Capture the cell that displays the provided text and extract its (X, Y) central coordinate. 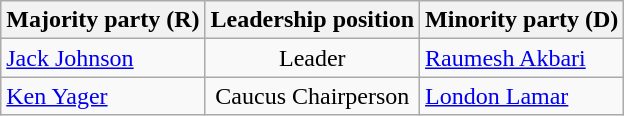
Majority party (R) (103, 20)
Ken Yager (103, 96)
Leadership position (312, 20)
Leader (312, 58)
Raumesh Akbari (522, 58)
London Lamar (522, 96)
Minority party (D) (522, 20)
Caucus Chairperson (312, 96)
Jack Johnson (103, 58)
